Provide the [X, Y] coordinate of the cell's center where the given text is located.  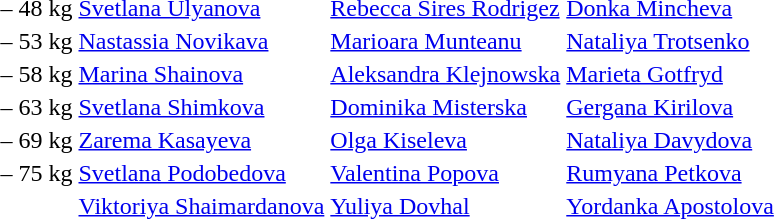
Aleksandra Klejnowska [446, 74]
Olga Kiseleva [446, 140]
Valentina Popova [446, 173]
Dominika Misterska [446, 107]
Marioara Munteanu [446, 41]
Svetlana Podobedova [202, 173]
Marina Shainova [202, 74]
Nastassia Novikava [202, 41]
Zarema Kasayeva [202, 140]
Svetlana Shimkova [202, 107]
